Provide the (X, Y) coordinate of the cell's center where the given text is located.  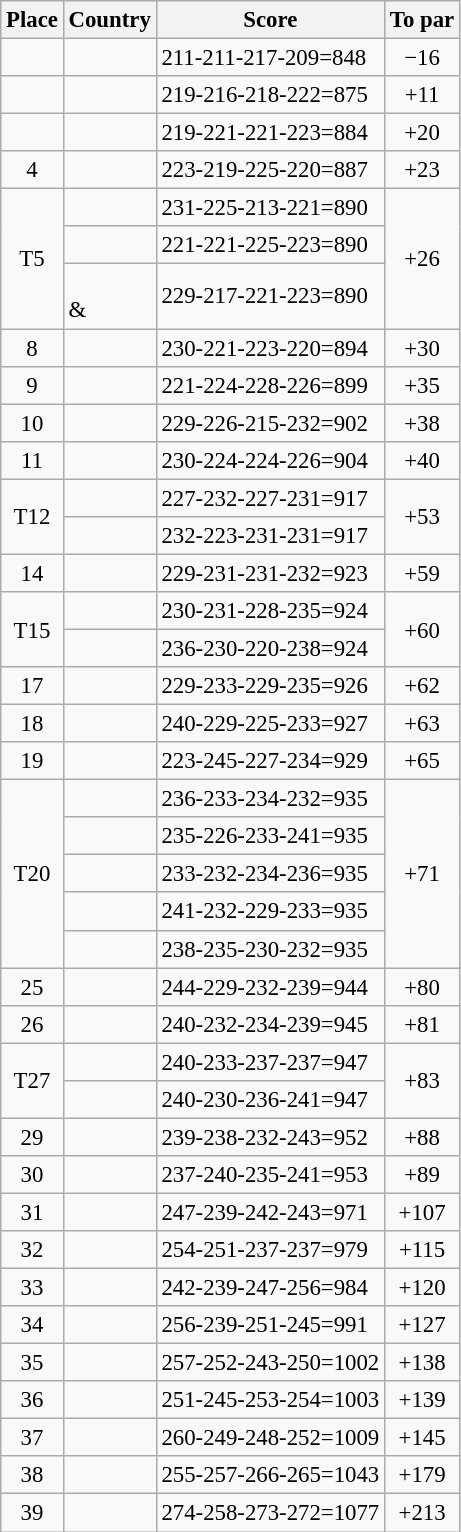
221-221-225-223=890 (270, 245)
244-229-232-239=944 (270, 987)
+53 (422, 516)
+40 (422, 460)
239-238-232-243=952 (270, 1137)
39 (32, 1513)
+62 (422, 686)
223-245-227-234=929 (270, 761)
25 (32, 987)
36 (32, 1400)
236-230-220-238=924 (270, 648)
260-249-248-252=1009 (270, 1438)
38 (32, 1475)
251-245-253-254=1003 (270, 1400)
221-224-228-226=899 (270, 385)
211-211-217-209=848 (270, 58)
30 (32, 1175)
230-231-228-235=924 (270, 611)
+213 (422, 1513)
257-252-243-250=1002 (270, 1363)
237-240-235-241=953 (270, 1175)
274-258-273-272=1077 (270, 1513)
+30 (422, 348)
+11 (422, 95)
37 (32, 1438)
31 (32, 1212)
236-233-234-232=935 (270, 799)
+71 (422, 874)
230-221-223-220=894 (270, 348)
241-232-229-233=935 (270, 912)
238-235-230-232=935 (270, 949)
+80 (422, 987)
T20 (32, 874)
+145 (422, 1438)
+127 (422, 1325)
240-232-234-239=945 (270, 1024)
33 (32, 1288)
To par (422, 20)
229-231-231-232=923 (270, 573)
+23 (422, 170)
+20 (422, 133)
+120 (422, 1288)
242-239-247-256=984 (270, 1288)
+115 (422, 1250)
+35 (422, 385)
240-230-236-241=947 (270, 1100)
26 (32, 1024)
+63 (422, 724)
14 (32, 573)
+81 (422, 1024)
T12 (32, 516)
19 (32, 761)
T15 (32, 630)
255-257-266-265=1043 (270, 1475)
229-217-221-223=890 (270, 296)
+83 (422, 1080)
T27 (32, 1080)
229-226-215-232=902 (270, 423)
227-232-227-231=917 (270, 498)
10 (32, 423)
8 (32, 348)
+89 (422, 1175)
223-219-225-220=887 (270, 170)
17 (32, 686)
254-251-237-237=979 (270, 1250)
+139 (422, 1400)
35 (32, 1363)
18 (32, 724)
+107 (422, 1212)
+179 (422, 1475)
232-223-231-231=917 (270, 536)
+38 (422, 423)
9 (32, 385)
+88 (422, 1137)
233-232-234-236=935 (270, 874)
Country (110, 20)
Place (32, 20)
240-229-225-233=927 (270, 724)
11 (32, 460)
+26 (422, 259)
235-226-233-241=935 (270, 836)
240-233-237-237=947 (270, 1062)
Score (270, 20)
+60 (422, 630)
& (110, 296)
T5 (32, 259)
+138 (422, 1363)
4 (32, 170)
219-221-221-223=884 (270, 133)
+65 (422, 761)
32 (32, 1250)
29 (32, 1137)
+59 (422, 573)
231-225-213-221=890 (270, 208)
229-233-229-235=926 (270, 686)
34 (32, 1325)
219-216-218-222=875 (270, 95)
230-224-224-226=904 (270, 460)
−16 (422, 58)
247-239-242-243=971 (270, 1212)
256-239-251-245=991 (270, 1325)
